Return (X, Y) of the center of cell containing provided text 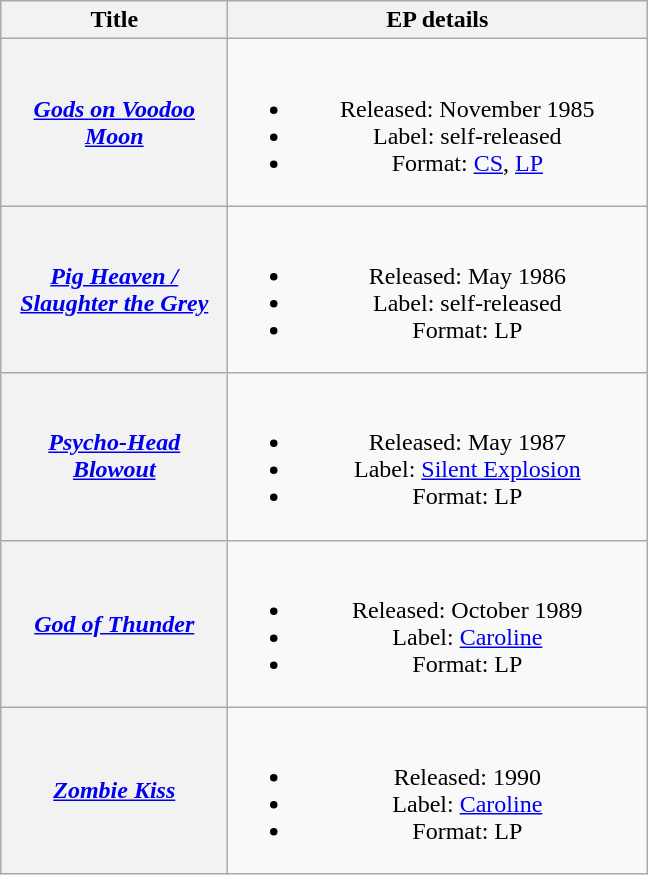
Released: October 1989Label: CarolineFormat: LP (438, 624)
Released: May 1986Label: self-releasedFormat: LP (438, 290)
God of Thunder (114, 624)
EP details (438, 20)
Released: 1990Label: CarolineFormat: LP (438, 790)
Gods on Voodoo Moon (114, 122)
Title (114, 20)
Zombie Kiss (114, 790)
Released: November 1985Label: self-releasedFormat: CS, LP (438, 122)
Psycho-Head Blowout (114, 456)
Released: May 1987Label: Silent ExplosionFormat: LP (438, 456)
Pig Heaven / Slaughter the Grey (114, 290)
